Return [X, Y] of the center of cell containing provided text 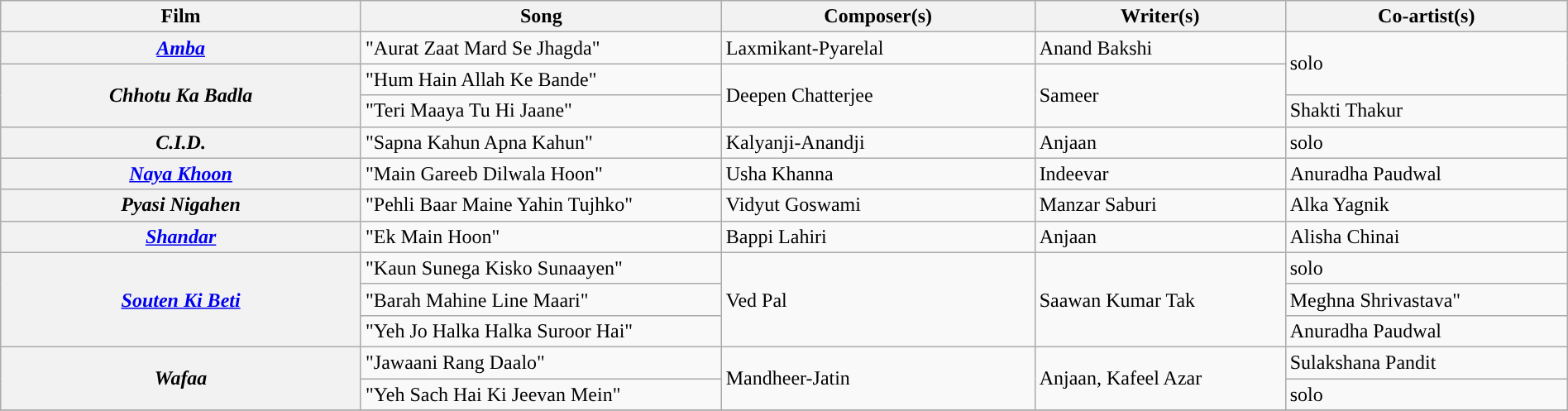
"Jawaani Rang Daalo" [541, 362]
Amba [181, 48]
Kalyanji-Anandji [878, 142]
"Hum Hain Allah Ke Bande" [541, 79]
"Yeh Jo Halka Halka Suroor Hai" [541, 331]
Alisha Chinai [1426, 237]
"Pehli Baar Maine Yahin Tujhko" [541, 205]
Composer(s) [878, 17]
Saawan Kumar Tak [1159, 299]
Writer(s) [1159, 17]
Vidyut Goswami [878, 205]
"Aurat Zaat Mard Se Jhagda" [541, 48]
Chhotu Ka Badla [181, 95]
"Yeh Sach Hai Ki Jeevan Mein" [541, 394]
Souten Ki Beti [181, 299]
Wafaa [181, 378]
"Main Gareeb Dilwala Hoon" [541, 174]
"Sapna Kahun Apna Kahun" [541, 142]
Meghna Shrivastava" [1426, 299]
Usha Khanna [878, 174]
Bappi Lahiri [878, 237]
"Kaun Sunega Kisko Sunaayen" [541, 268]
Film [181, 17]
Deepen Chatterjee [878, 95]
C.I.D. [181, 142]
Pyasi Nigahen [181, 205]
"Teri Maaya Tu Hi Jaane" [541, 111]
Mandheer-Jatin [878, 378]
Shakti Thakur [1426, 111]
"Ek Main Hoon" [541, 237]
Ved Pal [878, 299]
Manzar Saburi [1159, 205]
Shandar [181, 237]
"Barah Mahine Line Maari" [541, 299]
Song [541, 17]
Sulakshana Pandit [1426, 362]
Anand Bakshi [1159, 48]
Indeevar [1159, 174]
Laxmikant-Pyarelal [878, 48]
Alka Yagnik [1426, 205]
Anjaan, Kafeel Azar [1159, 378]
Naya Khoon [181, 174]
Sameer [1159, 95]
Co-artist(s) [1426, 17]
